For the text-containing cell, return its midpoint in [X, Y] coordinate format. 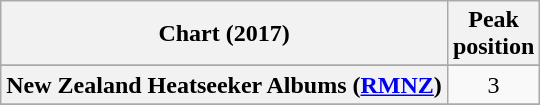
3 [493, 85]
Peak position [493, 34]
Chart (2017) [224, 34]
New Zealand Heatseeker Albums (RMNZ) [224, 85]
